Identify which cell holds the provided text, then report its [x, y] central coordinate. 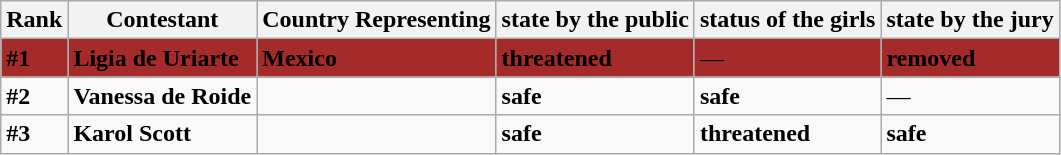
Rank [34, 20]
status of the girls [787, 20]
#2 [34, 96]
removed [970, 58]
Karol Scott [162, 134]
Vanessa de Roide [162, 96]
Ligia de Uriarte [162, 58]
#1 [34, 58]
Mexico [376, 58]
state by the public [595, 20]
state by the jury [970, 20]
Contestant [162, 20]
#3 [34, 134]
Country Representing [376, 20]
